Return the [x, y] coordinate for the center point of the cell that contains the specified text.  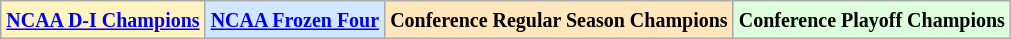
Conference Playoff Champions [872, 20]
NCAA Frozen Four [295, 20]
NCAA D-I Champions [103, 20]
Conference Regular Season Champions [560, 20]
